For the text-containing cell, return its midpoint in [X, Y] coordinate format. 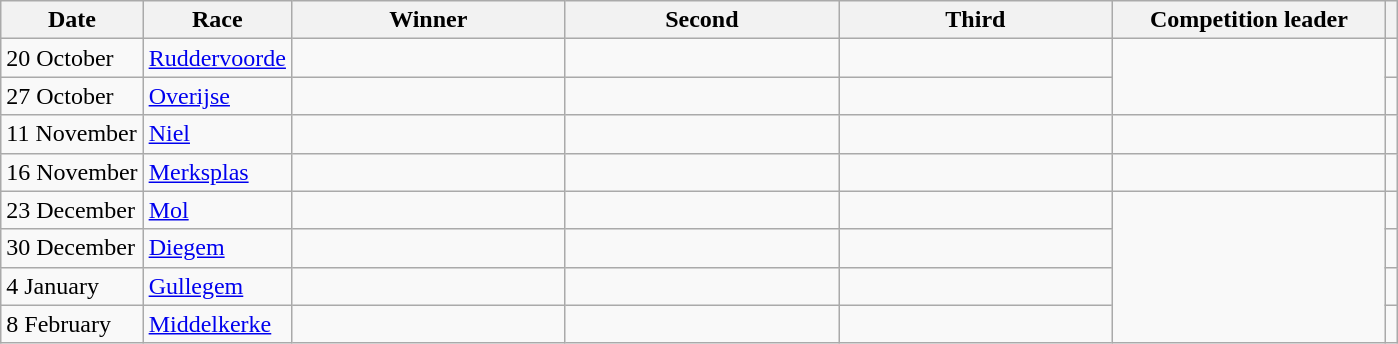
27 October [72, 96]
Diegem [217, 248]
Ruddervoorde [217, 58]
20 October [72, 58]
16 November [72, 172]
Third [976, 20]
Middelkerke [217, 324]
Date [72, 20]
4 January [72, 286]
Race [217, 20]
Mol [217, 210]
Winner [428, 20]
Gullegem [217, 286]
Overijse [217, 96]
23 December [72, 210]
11 November [72, 134]
Merksplas [217, 172]
Competition leader [1249, 20]
30 December [72, 248]
Second [702, 20]
8 February [72, 324]
Niel [217, 134]
